Provide the [x, y] coordinate of the cell's center where the given text is located.  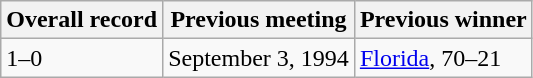
Previous winner [443, 20]
1–0 [82, 58]
Florida, 70–21 [443, 58]
Overall record [82, 20]
Previous meeting [259, 20]
September 3, 1994 [259, 58]
